Provide the (x, y) coordinate of the cell's center where the given text is located.  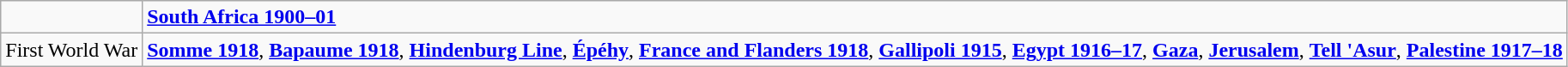
First World War (72, 50)
South Africa 1900–01 (855, 17)
